Output the (x, y) coordinate of the center of the cell containing the given text.  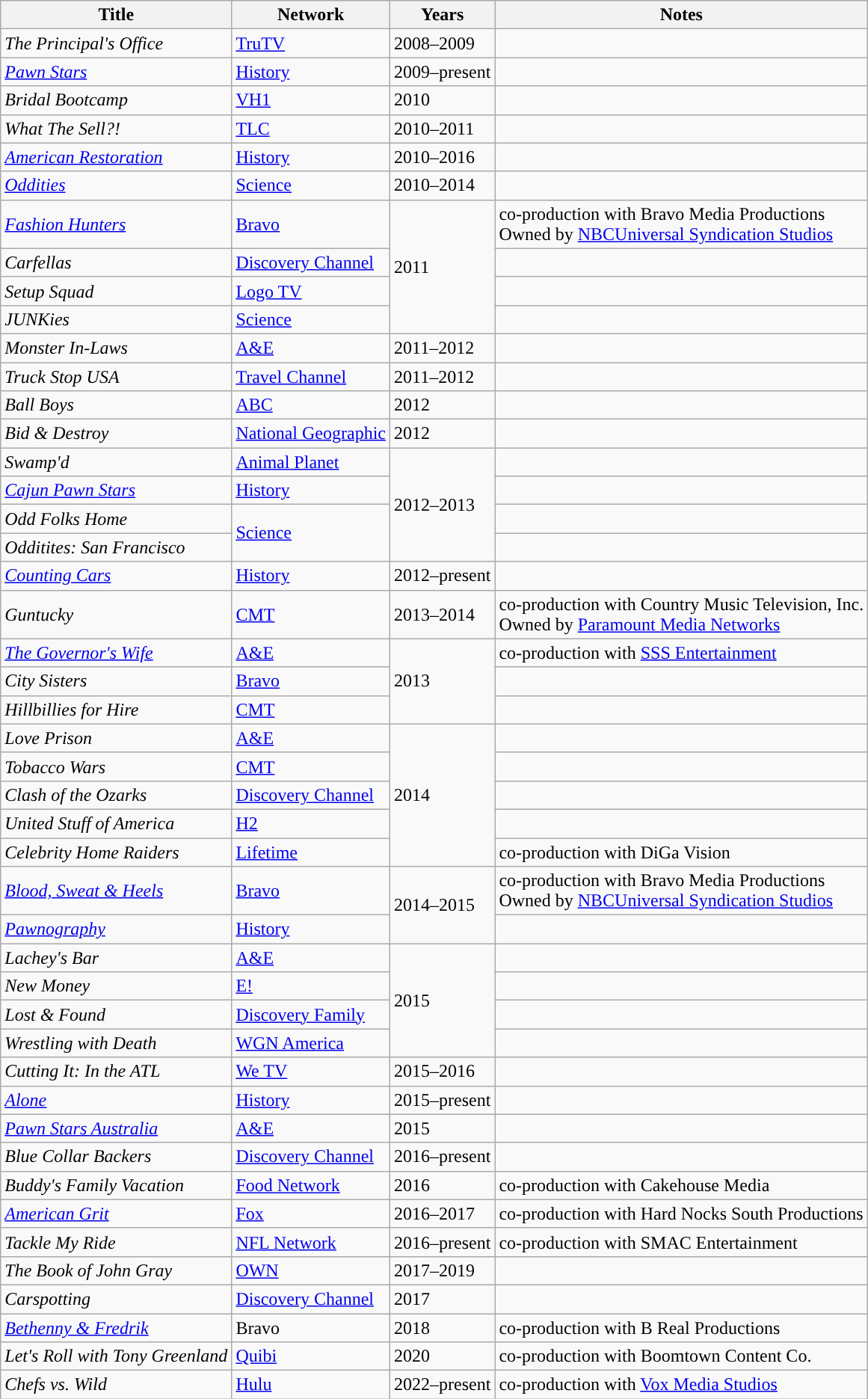
Logo TV (311, 291)
Hulu (311, 1385)
American Grit (117, 1214)
Tobacco Wars (117, 766)
2012–present (443, 576)
2008–2009 (443, 43)
The Principal's Office (117, 43)
2014 (443, 795)
Food Network (311, 1185)
Oddities (117, 185)
co-production with Cakehouse Media (682, 1185)
2017 (443, 1299)
Bethenny & Fredrik (117, 1327)
Discovery Family (311, 1015)
TruTV (311, 43)
Animal Planet (311, 462)
co-production with Boomtown Content Co. (682, 1356)
2010–2016 (443, 157)
2018 (443, 1327)
Fox (311, 1214)
co-production with Country Music Television, Inc.Owned by Paramount Media Networks (682, 615)
The Book of John Gray (117, 1270)
Hillbillies for Hire (117, 710)
NFL Network (311, 1242)
2014–2015 (443, 905)
2020 (443, 1356)
Years (443, 15)
co-production with SSS Entertainment (682, 653)
Fashion Hunters (117, 224)
2009–present (443, 72)
Odd Folks Home (117, 519)
Carfellas (117, 262)
Notes (682, 15)
2012–2013 (443, 505)
OWN (311, 1270)
E! (311, 986)
2015–2016 (443, 1071)
Wrestling with Death (117, 1043)
Truck Stop USA (117, 376)
Odditites: San Francisco (117, 547)
Lachey's Bar (117, 958)
Tackle My Ride (117, 1242)
Guntucky (117, 615)
2013 (443, 681)
2016–2017 (443, 1214)
ABC (311, 405)
Love Prison (117, 738)
Cajun Pawn Stars (117, 491)
Quibi (311, 1356)
Cutting It: In the ATL (117, 1071)
JUNKies (117, 319)
2015–present (443, 1100)
Bid & Destroy (117, 434)
co-production with DiGa Vision (682, 852)
City Sisters (117, 681)
2010–2011 (443, 129)
WGN America (311, 1043)
New Money (117, 986)
Blood, Sweat & Heels (117, 891)
Carspotting (117, 1299)
Counting Cars (117, 576)
Network (311, 15)
VH1 (311, 100)
Buddy's Family Vacation (117, 1185)
Lifetime (311, 852)
The Governor's Wife (117, 653)
co-production with Hard Nocks South Productions (682, 1214)
co-production with SMAC Entertainment (682, 1242)
Chefs vs. Wild (117, 1385)
2010 (443, 100)
American Restoration (117, 157)
co-production with Vox Media Studios (682, 1385)
Alone (117, 1100)
H2 (311, 823)
co-production with B Real Productions (682, 1327)
United Stuff of America (117, 823)
2010–2014 (443, 185)
Travel Channel (311, 376)
Title (117, 15)
Pawnography (117, 929)
TLC (311, 129)
Ball Boys (117, 405)
Setup Squad (117, 291)
Monster In-Laws (117, 348)
2011 (443, 266)
National Geographic (311, 434)
Let's Roll with Tony Greenland (117, 1356)
We TV (311, 1071)
What The Sell?! (117, 129)
Lost & Found (117, 1015)
Bridal Bootcamp (117, 100)
Pawn Stars (117, 72)
Swamp'd (117, 462)
2013–2014 (443, 615)
2022–present (443, 1385)
Clash of the Ozarks (117, 795)
2016 (443, 1185)
2017–2019 (443, 1270)
Blue Collar Backers (117, 1157)
Celebrity Home Raiders (117, 852)
Pawn Stars Australia (117, 1128)
